Determine the [X, Y] coordinate at the center of the cell enclosing the given text.  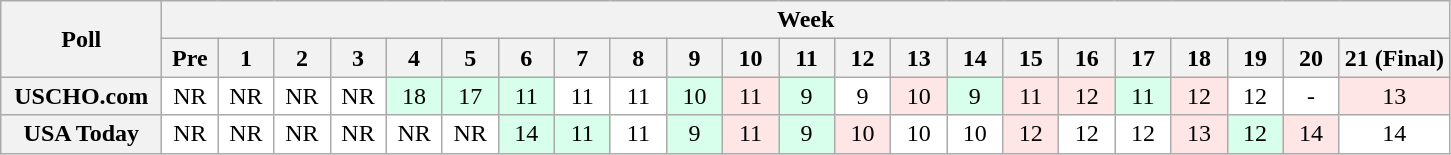
USA Today [82, 134]
7 [582, 58]
2 [302, 58]
16 [1087, 58]
15 [1031, 58]
21 (Final) [1394, 58]
Poll [82, 39]
19 [1255, 58]
- [1311, 96]
Pre [190, 58]
6 [526, 58]
4 [414, 58]
5 [470, 58]
Week [806, 20]
1 [246, 58]
USCHO.com [82, 96]
8 [638, 58]
20 [1311, 58]
3 [358, 58]
